Determine the (X, Y) coordinate at the center of the cell enclosing the given text.  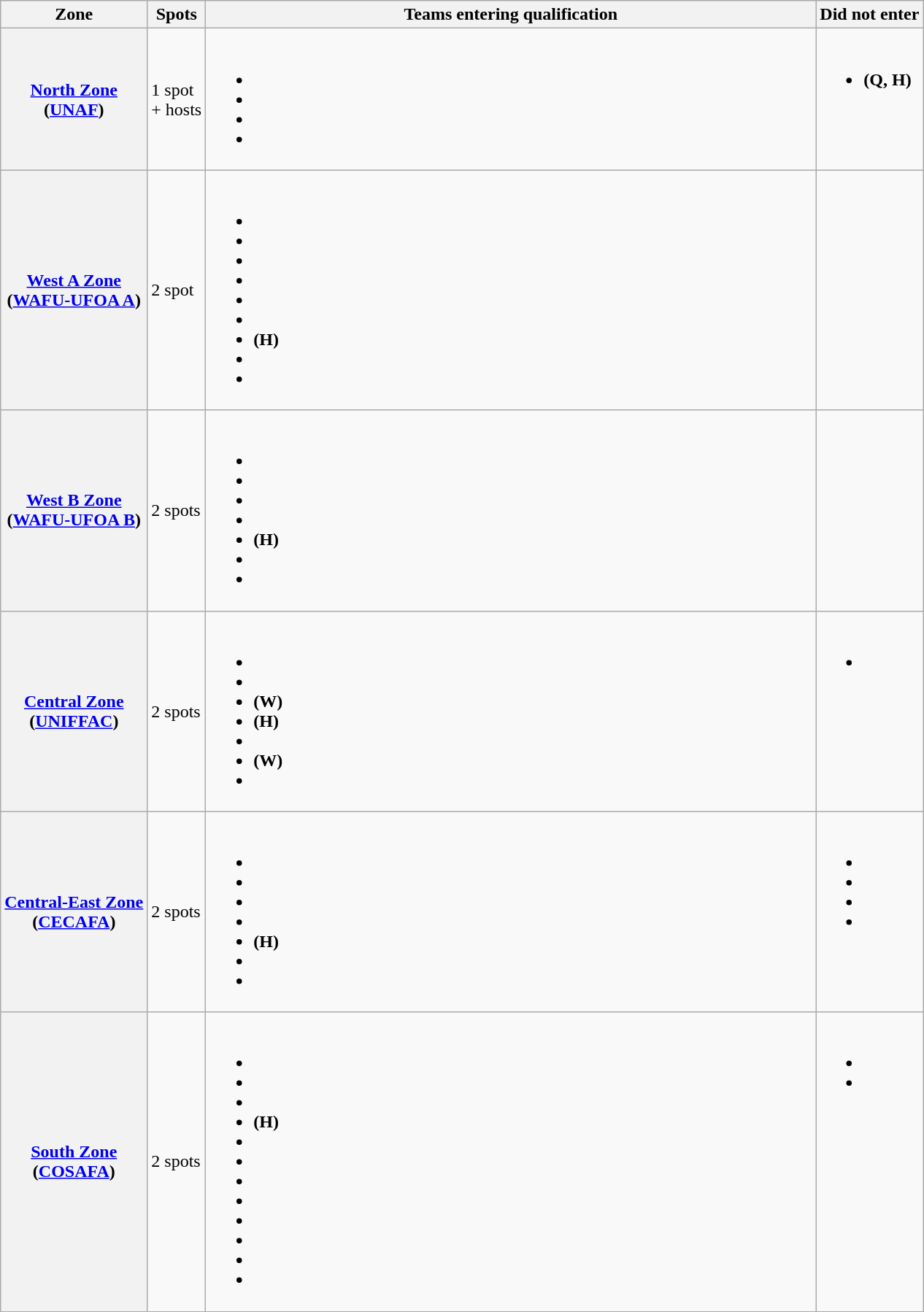
2 spot (177, 290)
Teams entering qualification (511, 15)
Spots (177, 15)
West B Zone(WAFU-UFOA B) (74, 511)
West A Zone(WAFU-UFOA A) (74, 290)
(W) (H) (W) (511, 711)
Did not enter (870, 15)
1 spot+ hosts (177, 99)
South Zone(COSAFA) (74, 1162)
Central-East Zone(CECAFA) (74, 912)
(Q, H) (870, 99)
North Zone(UNAF) (74, 99)
Zone (74, 15)
Central Zone(UNIFFAC) (74, 711)
